Scan for the cell matching the given text and deliver its (x, y) coordinate at center. 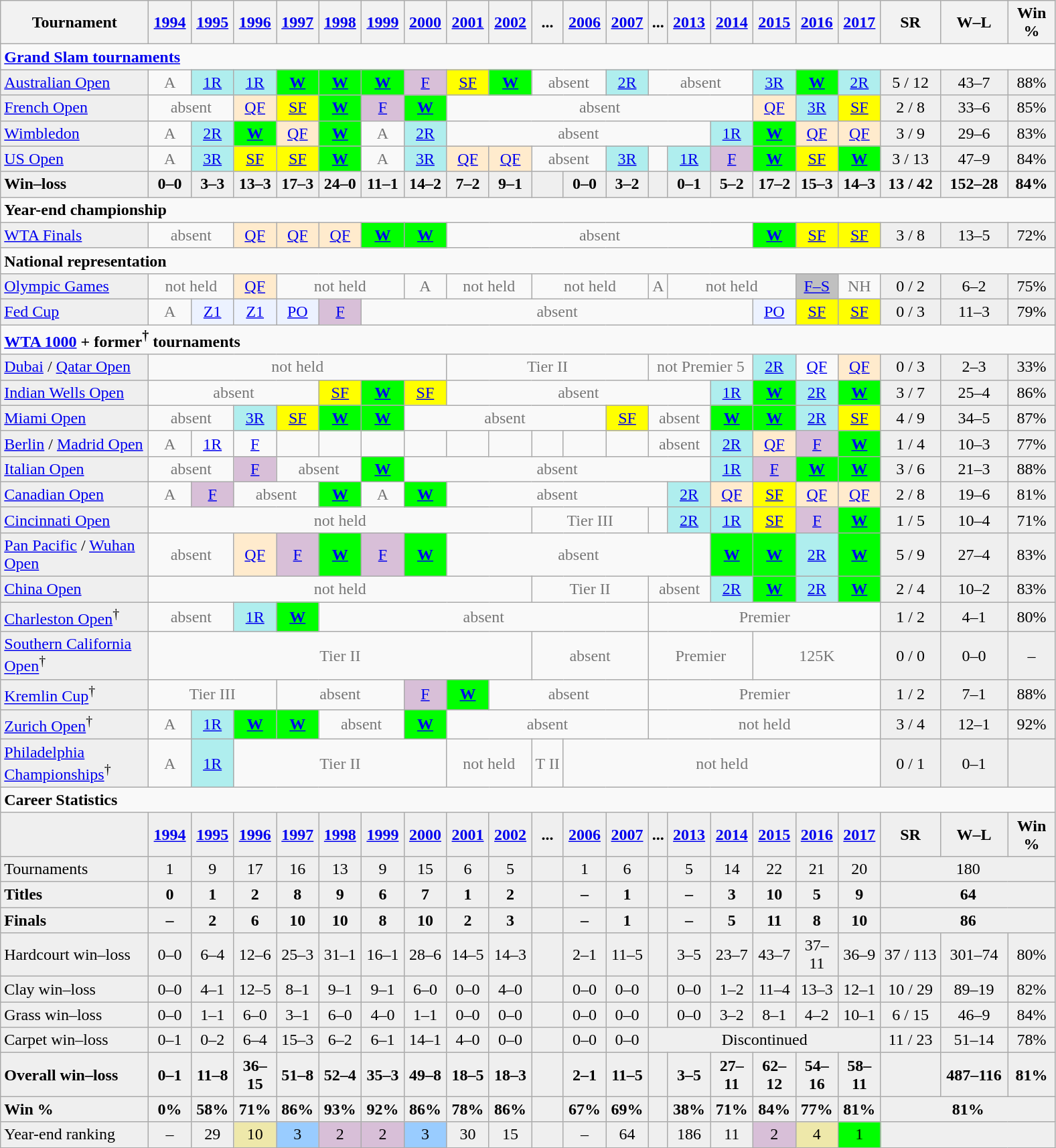
T II (548, 764)
51–14 (974, 1040)
35–3 (383, 1074)
0% (170, 1109)
13 / 42 (911, 184)
Wimbledon (75, 133)
27–4 (974, 555)
87% (1031, 418)
0 (170, 895)
52–4 (340, 1074)
72% (1031, 235)
NH (860, 286)
89–19 (974, 989)
Career Statistics (528, 800)
14–5 (468, 955)
WTA Finals (75, 235)
Discontinued (765, 1040)
0 / 2 (911, 286)
16 (297, 869)
7 (425, 895)
28–6 (425, 955)
93% (340, 1109)
National representation (528, 261)
10–1 (860, 1015)
5 / 9 (911, 555)
21 (817, 869)
Australian Open (75, 82)
487–116 (974, 1074)
23–7 (732, 955)
17–2 (774, 184)
37–11 (817, 955)
69% (627, 1109)
Hardcourt win–loss (75, 955)
67% (585, 1109)
75% (1031, 286)
11–1 (383, 184)
3 / 4 (911, 725)
79% (1031, 311)
Tournaments (75, 869)
0 / 1 (911, 764)
30 (468, 1135)
6 / 15 (911, 1015)
27–11 (732, 1074)
22 (774, 869)
7–2 (468, 184)
Indian Wells Open (75, 392)
54–16 (817, 1074)
12–6 (255, 955)
86 (968, 920)
10–3 (974, 443)
10–4 (974, 520)
25–3 (297, 955)
Olympic Games (75, 286)
20 (860, 869)
18–3 (510, 1074)
Year-end championship (528, 210)
Carpet win–loss (75, 1040)
Cincinnati Open (75, 520)
17–3 (297, 184)
Dubai / Qatar Open (75, 367)
Grass win–loss (75, 1015)
French Open (75, 108)
WTA 1000 + former† tournaments (528, 339)
36–9 (860, 955)
3 / 6 (911, 469)
58% (212, 1109)
33% (1031, 367)
Pan Pacific / Wuhan Open (75, 555)
58–11 (860, 1074)
301–74 (974, 955)
4 (817, 1135)
62–12 (774, 1074)
0 / 0 (911, 656)
Clay win–loss (75, 989)
10 / 29 (911, 989)
16–1 (383, 955)
11–4 (774, 989)
49–8 (425, 1074)
46–9 (974, 1015)
7–1 (974, 695)
F–S (817, 286)
4–2 (817, 1015)
Canadian Open (75, 494)
6–1 (383, 1040)
51–8 (297, 1074)
not Premier 5 (700, 367)
Charleston Open† (75, 618)
1 / 4 (911, 443)
Berlin / Madrid Open (75, 443)
25–4 (974, 392)
US Open (75, 159)
12–5 (255, 989)
Finals (75, 920)
Italian Open (75, 469)
Tournament (75, 23)
0–2 (212, 1040)
Overall win–loss (75, 1074)
Year-end ranking (75, 1135)
10–2 (974, 589)
1 / 5 (911, 520)
152–28 (974, 184)
Miami Open (75, 418)
Kremlin Cup† (75, 695)
33–6 (974, 108)
36–15 (255, 1074)
4 / 9 (911, 418)
3 / 13 (911, 159)
3–1 (297, 1015)
Win–loss (75, 184)
China Open (75, 589)
38% (689, 1109)
18–5 (468, 1074)
34–5 (974, 418)
Grand Slam tournaments (528, 57)
Zurich Open† (75, 725)
19–6 (974, 494)
21–3 (974, 469)
186 (689, 1135)
11 / 23 (911, 1040)
17 (255, 869)
5 / 12 (911, 82)
3 / 8 (911, 235)
14 (732, 869)
3–3 (212, 184)
13–5 (974, 235)
24–0 (340, 184)
13 (340, 869)
29–6 (974, 133)
2–3 (974, 367)
14–2 (425, 184)
3 / 7 (911, 392)
85% (1031, 108)
180 (968, 869)
14–1 (425, 1040)
82% (1031, 989)
Fed Cup (75, 311)
29 (212, 1135)
37 / 113 (911, 955)
5–2 (732, 184)
1–2 (732, 989)
Southern California Open† (75, 656)
Titles (75, 895)
11–8 (212, 1074)
125K (817, 656)
47–9 (974, 159)
2 / 4 (911, 589)
31–1 (340, 955)
Philadelphia Championships† (75, 764)
3 / 9 (911, 133)
11–3 (974, 311)
